Provide the [X, Y] coordinate of the cell's center where the given text is located.  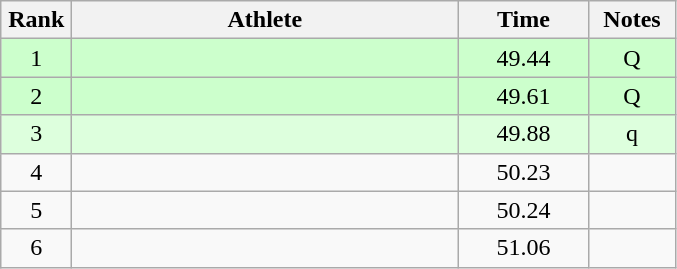
3 [36, 134]
50.24 [524, 210]
4 [36, 172]
Time [524, 20]
49.44 [524, 58]
6 [36, 248]
49.61 [524, 96]
2 [36, 96]
Notes [632, 20]
49.88 [524, 134]
50.23 [524, 172]
51.06 [524, 248]
5 [36, 210]
1 [36, 58]
Athlete [265, 20]
Rank [36, 20]
q [632, 134]
